Detect which cell encompasses the target text, then output its [x, y] center coordinate. 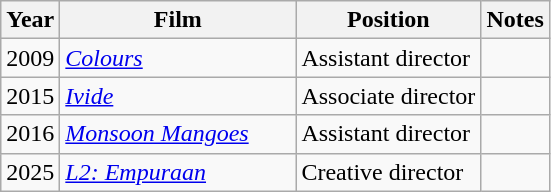
Colours [178, 58]
2025 [30, 172]
Ivide [178, 96]
2015 [30, 96]
Notes [515, 20]
Monsoon Mangoes [178, 134]
Creative director [388, 172]
L2: Empuraan [178, 172]
2009 [30, 58]
Position [388, 20]
Film [178, 20]
Associate director [388, 96]
2016 [30, 134]
Year [30, 20]
